For the text-containing cell, return its midpoint in (X, Y) coordinate format. 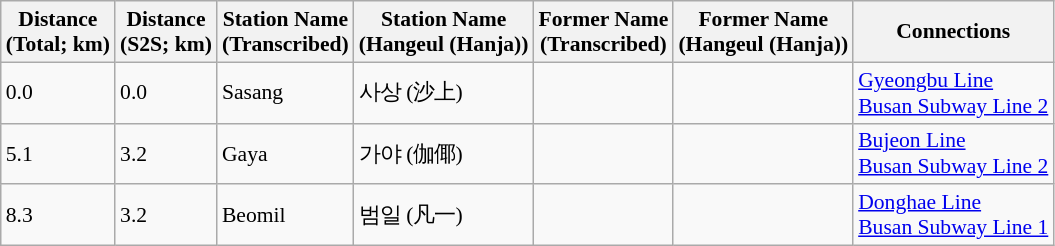
Gaya (286, 154)
Beomil (286, 216)
사상 (沙上) (444, 92)
범일 (凡一) (444, 216)
Former Name(Transcribed) (604, 32)
Former Name(Hangeul (Hanja)) (763, 32)
Bujeon Line Busan Subway Line 2 (953, 154)
Station Name(Hangeul (Hanja)) (444, 32)
Sasang (286, 92)
가야 (伽倻) (444, 154)
Distance(S2S; km) (166, 32)
Station Name(Transcribed) (286, 32)
Connections (953, 32)
8.3 (58, 216)
5.1 (58, 154)
Distance(Total; km) (58, 32)
Donghae Line Busan Subway Line 1 (953, 216)
Gyeongbu Line Busan Subway Line 2 (953, 92)
